Capture the cell that displays the provided text and extract its [X, Y] central coordinate. 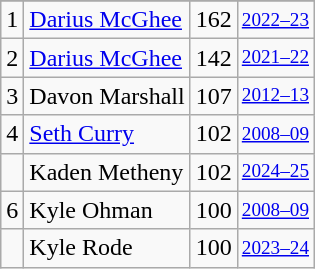
2023–24 [275, 248]
Kaden Metheny [107, 172]
2024–25 [275, 172]
162 [214, 20]
6 [12, 210]
1 [12, 20]
2012–13 [275, 96]
Kyle Rode [107, 248]
2021–22 [275, 58]
Davon Marshall [107, 96]
142 [214, 58]
Seth Curry [107, 134]
107 [214, 96]
4 [12, 134]
3 [12, 96]
2 [12, 58]
Kyle Ohman [107, 210]
2022–23 [275, 20]
